Determine the (x, y) coordinate at the center of the cell enclosing the given text.  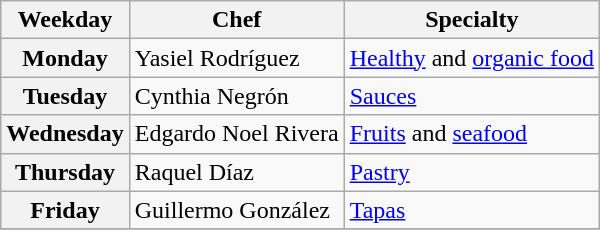
Raquel Díaz (236, 172)
Edgardo Noel Rivera (236, 134)
Sauces (472, 96)
Cynthia Negrón (236, 96)
Tapas (472, 210)
Fruits and seafood (472, 134)
Thursday (65, 172)
Specialty (472, 20)
Monday (65, 58)
Weekday (65, 20)
Friday (65, 210)
Healthy and organic food (472, 58)
Wednesday (65, 134)
Tuesday (65, 96)
Pastry (472, 172)
Guillermo González (236, 210)
Chef (236, 20)
Yasiel Rodríguez (236, 58)
